Provide the [X, Y] coordinate of the cell's center where the given text is located.  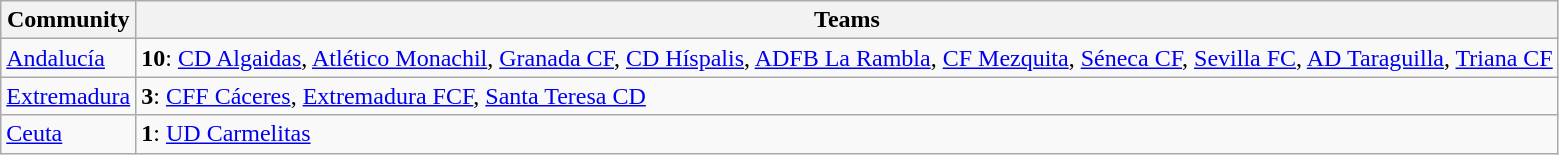
1: UD Carmelitas [847, 134]
10: CD Algaidas, Atlético Monachil, Granada CF, CD Híspalis, ADFB La Rambla, CF Mezquita, Séneca CF, Sevilla FC, AD Taraguilla, Triana CF [847, 58]
Andalucía [68, 58]
3: CFF Cáceres, Extremadura FCF, Santa Teresa CD [847, 96]
Teams [847, 20]
Community [68, 20]
Extremadura [68, 96]
Ceuta [68, 134]
